Scan for the cell matching the given text and deliver its (x, y) coordinate at center. 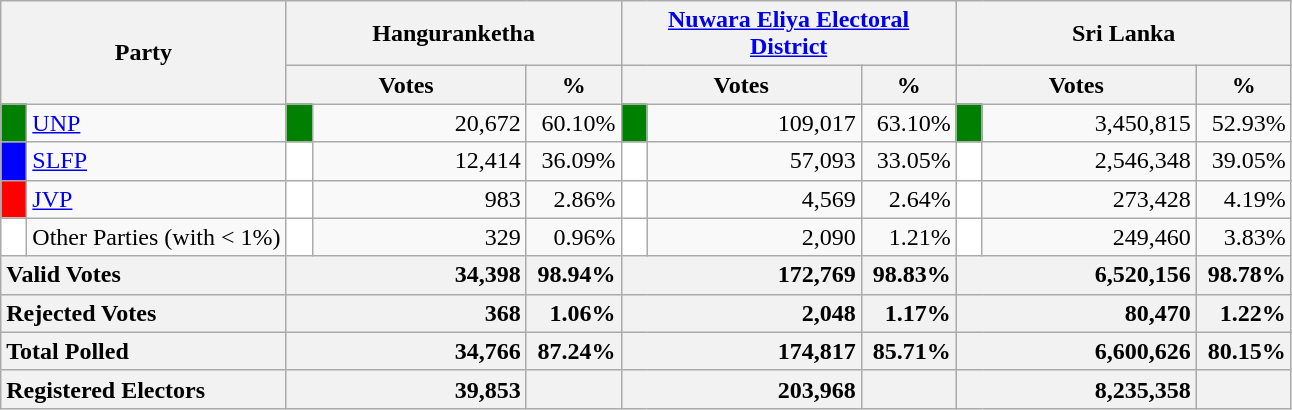
1.06% (574, 313)
368 (406, 313)
39,853 (406, 389)
Valid Votes (144, 275)
Other Parties (with < 1%) (156, 237)
3.83% (1244, 237)
39.05% (1244, 161)
6,600,626 (1076, 351)
3,450,815 (1089, 123)
34,398 (406, 275)
174,817 (741, 351)
98.94% (574, 275)
329 (419, 237)
JVP (156, 199)
2.86% (574, 199)
98.83% (908, 275)
87.24% (574, 351)
Hanguranketha (454, 34)
Sri Lanka (1124, 34)
1.17% (908, 313)
2.64% (908, 199)
2,546,348 (1089, 161)
63.10% (908, 123)
172,769 (741, 275)
52.93% (1244, 123)
UNP (156, 123)
33.05% (908, 161)
80.15% (1244, 351)
4.19% (1244, 199)
Nuwara Eliya Electoral District (788, 34)
2,090 (754, 237)
SLFP (156, 161)
2,048 (741, 313)
98.78% (1244, 275)
20,672 (419, 123)
12,414 (419, 161)
Rejected Votes (144, 313)
57,093 (754, 161)
1.21% (908, 237)
Party (144, 52)
6,520,156 (1076, 275)
273,428 (1089, 199)
85.71% (908, 351)
0.96% (574, 237)
36.09% (574, 161)
Registered Electors (144, 389)
249,460 (1089, 237)
4,569 (754, 199)
109,017 (754, 123)
203,968 (741, 389)
8,235,358 (1076, 389)
983 (419, 199)
1.22% (1244, 313)
34,766 (406, 351)
80,470 (1076, 313)
60.10% (574, 123)
Total Polled (144, 351)
